Search for the cell housing the specified text and yield its (X, Y) center coordinate. 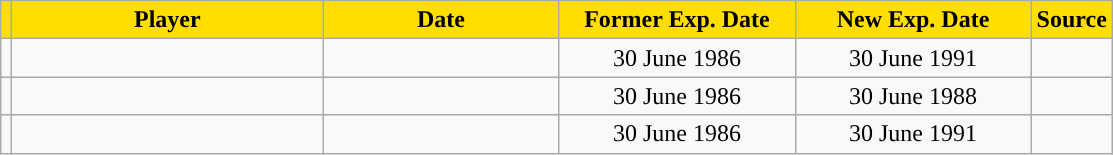
30 June 1988 (913, 96)
Date (441, 20)
New Exp. Date (913, 20)
Player (168, 20)
Former Exp. Date (677, 20)
Source (1072, 20)
